Capture the cell that displays the provided text and extract its (x, y) central coordinate. 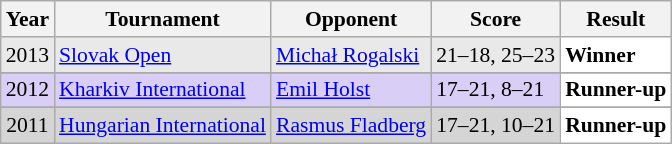
Winner (616, 55)
17–21, 10–21 (496, 126)
Kharkiv International (162, 90)
Slovak Open (162, 55)
17–21, 8–21 (496, 90)
2013 (28, 55)
2012 (28, 90)
Emil Holst (351, 90)
2011 (28, 126)
Tournament (162, 19)
Year (28, 19)
Opponent (351, 19)
21–18, 25–23 (496, 55)
Hungarian International (162, 126)
Result (616, 19)
Score (496, 19)
Michał Rogalski (351, 55)
Rasmus Fladberg (351, 126)
